Capture the cell that displays the provided text and extract its [x, y] central coordinate. 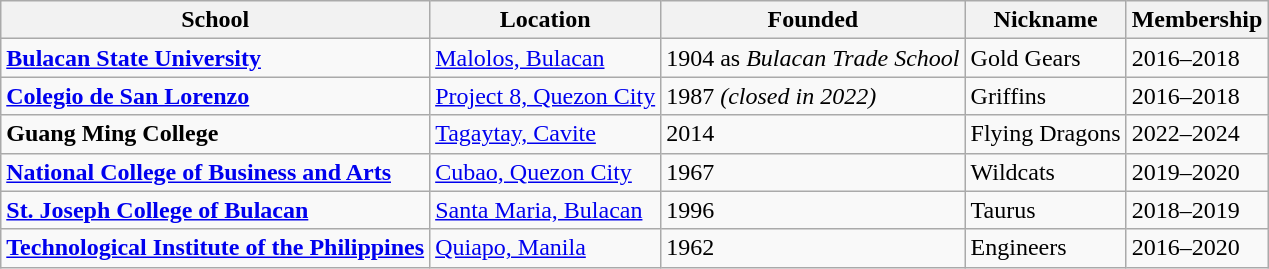
Nickname [1046, 20]
1962 [813, 248]
1904 as Bulacan Trade School [813, 58]
Quiapo, Manila [546, 248]
Flying Dragons [1046, 134]
2022–2024 [1197, 134]
St. Joseph College of Bulacan [216, 210]
Bulacan State University [216, 58]
Tagaytay, Cavite [546, 134]
Membership [1197, 20]
Gold Gears [1046, 58]
Taurus [1046, 210]
Colegio de San Lorenzo [216, 96]
2014 [813, 134]
Santa Maria, Bulacan [546, 210]
Engineers [1046, 248]
Project 8, Quezon City [546, 96]
1987 (closed in 2022) [813, 96]
2016–2020 [1197, 248]
School [216, 20]
2018–2019 [1197, 210]
Guang Ming College [216, 134]
Technological Institute of the Philippines [216, 248]
Malolos, Bulacan [546, 58]
National College of Business and Arts [216, 172]
Location [546, 20]
Wildcats [1046, 172]
2019–2020 [1197, 172]
Founded [813, 20]
1967 [813, 172]
Cubao, Quezon City [546, 172]
Griffins [1046, 96]
1996 [813, 210]
